Scan for the cell matching the given text and deliver its (x, y) coordinate at center. 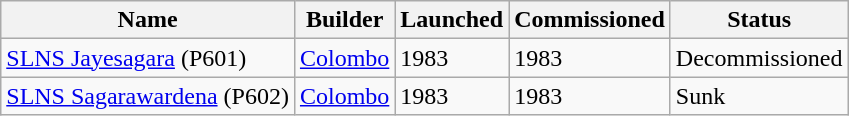
Decommissioned (759, 58)
SLNS Jayesagara (P601) (148, 58)
Launched (452, 20)
Name (148, 20)
Commissioned (590, 20)
Builder (344, 20)
Sunk (759, 96)
SLNS Sagarawardena (P602) (148, 96)
Status (759, 20)
